Capture the cell that displays the provided text and extract its [x, y] central coordinate. 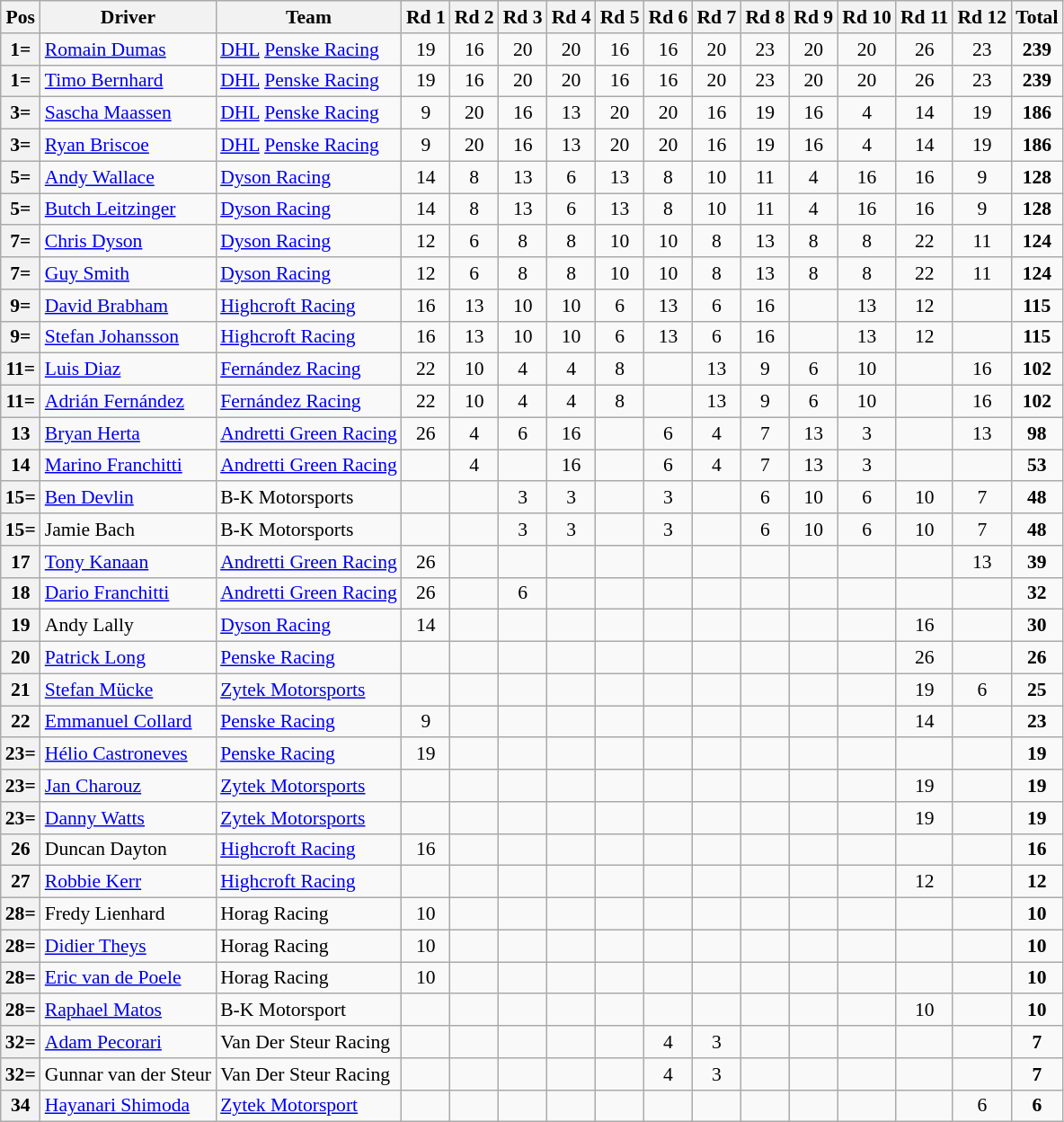
Rd 10 [866, 17]
Team [309, 17]
Adrián Fernández [128, 402]
Hayanari Shimoda [128, 1106]
Eric van de Poele [128, 978]
Zytek Motorsport [309, 1106]
17 [21, 562]
Adam Pecorari [128, 1042]
Robbie Kerr [128, 882]
B-K Motorsport [309, 1011]
Luis Diaz [128, 370]
Sascha Maassen [128, 113]
Didier Theys [128, 946]
Driver [128, 17]
Andy Lally [128, 626]
Dario Franchitti [128, 593]
David Brabham [128, 306]
Raphael Matos [128, 1011]
Hélio Castroneves [128, 754]
Guy Smith [128, 273]
Andy Wallace [128, 177]
Pos [21, 17]
18 [21, 593]
Patrick Long [128, 658]
Rd 2 [474, 17]
Danny Watts [128, 818]
Bryan Herta [128, 433]
Stefan Mücke [128, 690]
Rd 3 [523, 17]
32 [1037, 593]
Rd 9 [813, 17]
Rd 6 [669, 17]
Ryan Briscoe [128, 146]
Rd 4 [572, 17]
Total [1037, 17]
Fredy Lienhard [128, 914]
Emmanuel Collard [128, 722]
21 [21, 690]
39 [1037, 562]
Rd 11 [925, 17]
Rd 8 [765, 17]
Marino Franchitti [128, 466]
Tony Kanaan [128, 562]
Jamie Bach [128, 530]
Duncan Dayton [128, 850]
Chris Dyson [128, 242]
Romain Dumas [128, 49]
Butch Leitzinger [128, 209]
Rd 5 [620, 17]
Gunnar van der Steur [128, 1074]
98 [1037, 433]
Rd 12 [981, 17]
Jan Charouz [128, 786]
30 [1037, 626]
Timo Bernhard [128, 81]
53 [1037, 466]
27 [21, 882]
34 [21, 1106]
Ben Devlin [128, 498]
Stefan Johansson [128, 337]
25 [1037, 690]
Rd 7 [716, 17]
Rd 1 [426, 17]
